Find where the given text appears and provide that cell's center as (X, Y) coordinate. 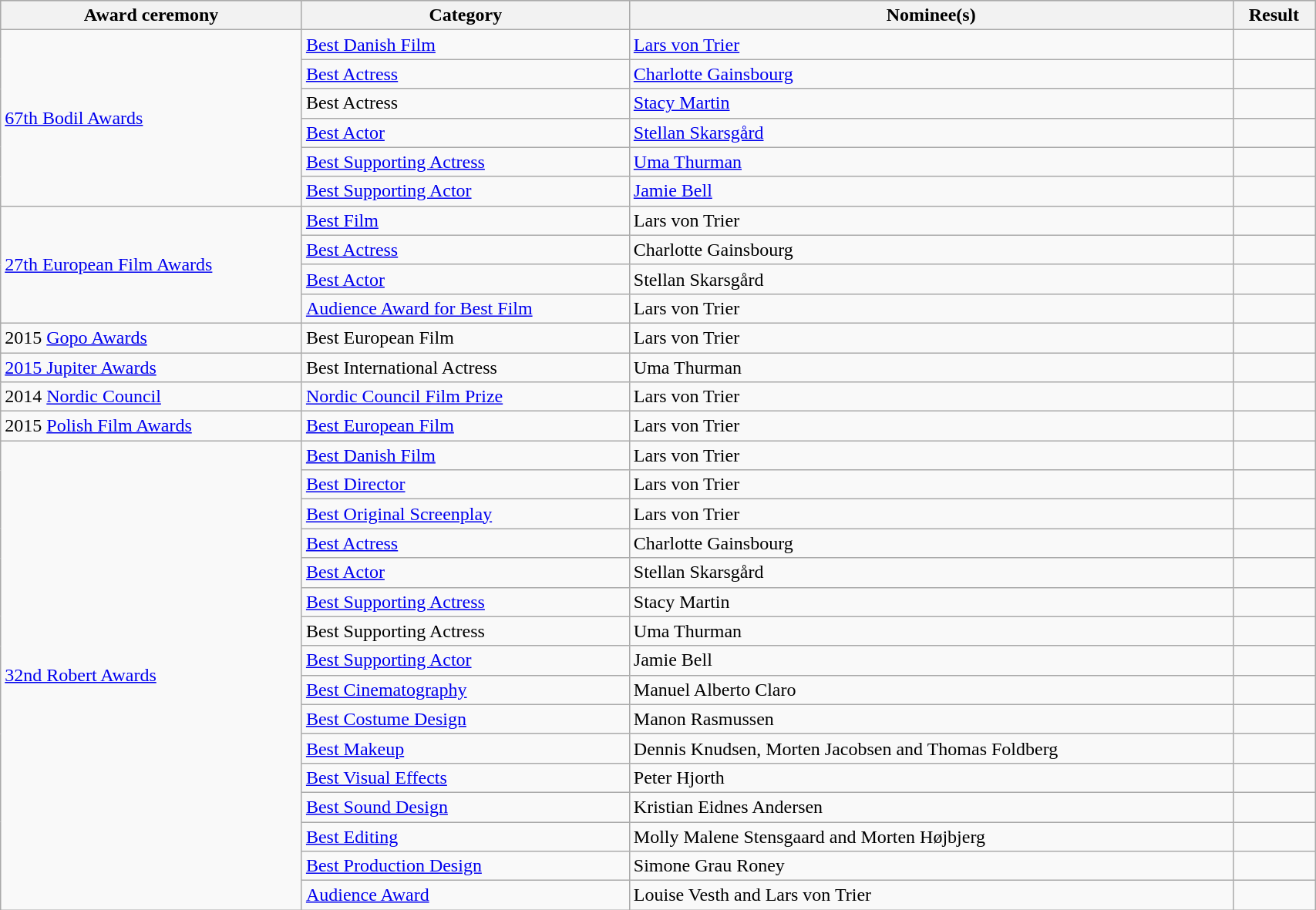
Award ceremony (151, 15)
Louise Vesth and Lars von Trier (931, 895)
Peter Hjorth (931, 777)
Manon Rasmussen (931, 719)
Best Editing (466, 836)
Best Makeup (466, 748)
Dennis Knudsen, Morten Jacobsen and Thomas Foldberg (931, 748)
Best Production Design (466, 866)
2014 Nordic Council (151, 397)
Audience Award for Best Film (466, 308)
Best Costume Design (466, 719)
Best Film (466, 220)
Molly Malene Stensgaard and Morten Højbjerg (931, 836)
2015 Polish Film Awards (151, 426)
27th European Film Awards (151, 264)
2015 Gopo Awards (151, 337)
Best Sound Design (466, 807)
Result (1274, 15)
2015 Jupiter Awards (151, 368)
Best Cinematography (466, 690)
Best Original Screenplay (466, 514)
Nordic Council Film Prize (466, 397)
Best Director (466, 485)
32nd Robert Awards (151, 675)
Manuel Alberto Claro (931, 690)
Nominee(s) (931, 15)
Best Visual Effects (466, 777)
67th Bodil Awards (151, 118)
Audience Award (466, 895)
Simone Grau Roney (931, 866)
Best International Actress (466, 368)
Kristian Eidnes Andersen (931, 807)
Category (466, 15)
